Detect which cell encompasses the target text, then output its (x, y) center coordinate. 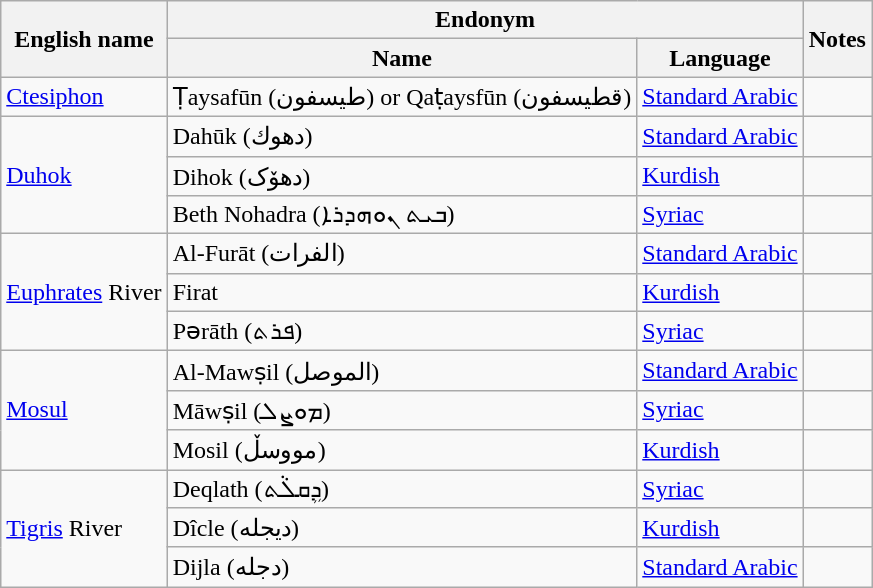
Notes (837, 39)
Deqlath (ܕܹܩܠܵܬ) (402, 489)
Endonym (485, 20)
Language (720, 58)
Mosil (مووسڵ) (402, 450)
Duhok (84, 174)
Dijla (دجله) (402, 567)
Mosul (84, 410)
Dîcle (دیجلە) (402, 528)
English name (84, 39)
Name (402, 58)
Ṭaysafūn (طيسفون) or Qaṭaysfūn (قطيسفون) (402, 97)
Tigris River (84, 528)
Firat (402, 292)
Ctesiphon (84, 97)
Māwṣil (ܡܘܨܠ) (402, 410)
Al-Mawṣil (الموصل) (402, 371)
Dihok (دهۆک) (402, 176)
Euphrates River (84, 292)
Al-Furāt (الفرات) (402, 254)
Beth Nohadra (ܒܝܬ ܢܘܗܕܪܐ) (402, 215)
Dahūk (دهوك) (402, 136)
Pǝrāth (ܦܪܬ) (402, 331)
